Detect which cell encompasses the target text, then output its [X, Y] center coordinate. 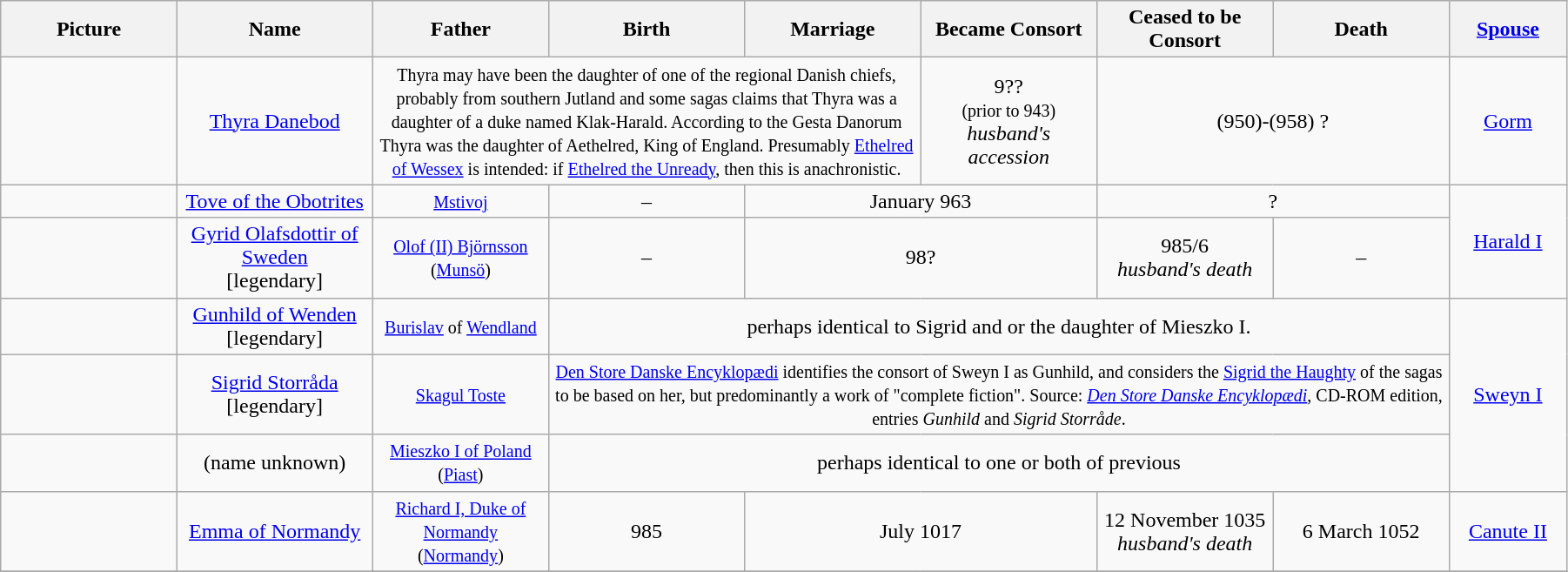
985 [647, 531]
Death [1361, 30]
(name unknown) [275, 463]
Mstivoj [460, 201]
Canute II [1507, 531]
Gunhild of Wenden[legendary] [275, 326]
perhaps identical to one or both of previous [999, 463]
Gyrid Olafsdottir of Sweden[legendary] [275, 258]
Father [460, 30]
Olof (II) Björnsson(Munsö) [460, 258]
Burislav of Wendland [460, 326]
Sweyn I [1507, 394]
January 963 [921, 201]
Skagul Toste [460, 394]
985/6husband's death [1184, 258]
Harald I [1507, 241]
perhaps identical to Sigrid and or the daughter of Mieszko I. [999, 326]
Tove of the Obotrites [275, 201]
Ceased to be Consort [1184, 30]
July 1017 [921, 531]
Became Consort [1008, 30]
6 March 1052 [1361, 531]
Mieszko I of Poland(Piast) [460, 463]
Emma of Normandy [275, 531]
Sigrid Storråda[legendary] [275, 394]
Spouse [1507, 30]
12 November 1035 husband's death [1184, 531]
Birth [647, 30]
9??(prior to 943)husband's accession [1008, 121]
Picture [89, 30]
(950)-(958) ? [1272, 121]
Name [275, 30]
Gorm [1507, 121]
Marriage [833, 30]
98? [921, 258]
? [1272, 201]
Richard I, Duke of Normandy(Normandy) [460, 531]
Thyra Danebod [275, 121]
